Scan for the cell matching the given text and deliver its (x, y) coordinate at center. 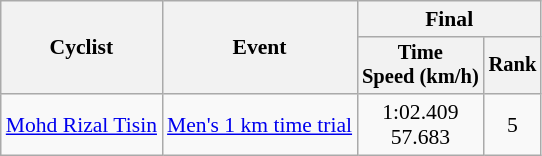
5 (513, 124)
1:02.40957.683 (420, 124)
Men's 1 km time trial (260, 124)
TimeSpeed (km/h) (420, 66)
Final (449, 19)
Event (260, 48)
Cyclist (82, 48)
Mohd Rizal Tisin (82, 124)
Rank (513, 66)
